Return [x, y] of the center of cell containing provided text 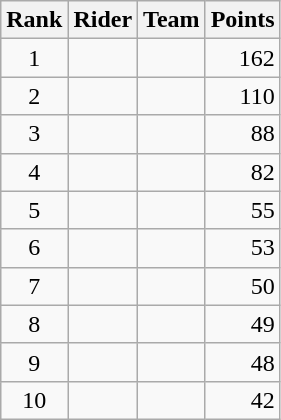
6 [34, 248]
88 [242, 134]
82 [242, 172]
55 [242, 210]
5 [34, 210]
162 [242, 58]
110 [242, 96]
4 [34, 172]
Rank [34, 20]
3 [34, 134]
50 [242, 286]
Team [172, 20]
42 [242, 400]
53 [242, 248]
Rider [103, 20]
2 [34, 96]
49 [242, 324]
1 [34, 58]
10 [34, 400]
48 [242, 362]
7 [34, 286]
Points [242, 20]
9 [34, 362]
8 [34, 324]
